For the text-containing cell, return its midpoint in (x, y) coordinate format. 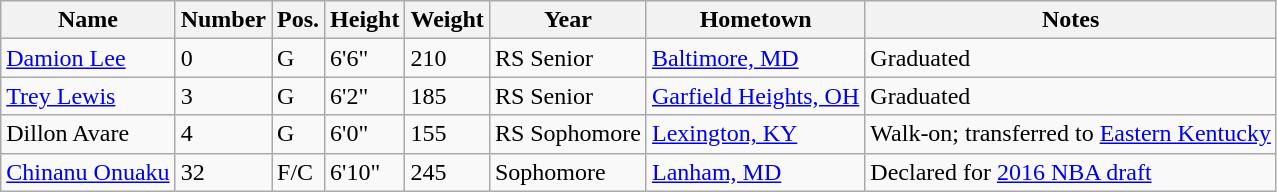
4 (223, 134)
Name (88, 20)
3 (223, 96)
Garfield Heights, OH (755, 96)
0 (223, 58)
Baltimore, MD (755, 58)
Number (223, 20)
6'0" (365, 134)
Notes (1071, 20)
Dillon Avare (88, 134)
Walk-on; transferred to Eastern Kentucky (1071, 134)
Lanham, MD (755, 172)
Declared for 2016 NBA draft (1071, 172)
32 (223, 172)
Height (365, 20)
Sophomore (568, 172)
155 (447, 134)
Chinanu Onuaku (88, 172)
Lexington, KY (755, 134)
Pos. (298, 20)
Weight (447, 20)
F/C (298, 172)
RS Sophomore (568, 134)
6'10" (365, 172)
245 (447, 172)
Hometown (755, 20)
185 (447, 96)
6'6" (365, 58)
Trey Lewis (88, 96)
6'2" (365, 96)
210 (447, 58)
Damion Lee (88, 58)
Year (568, 20)
